Identify which cell holds the provided text, then report its [X, Y] central coordinate. 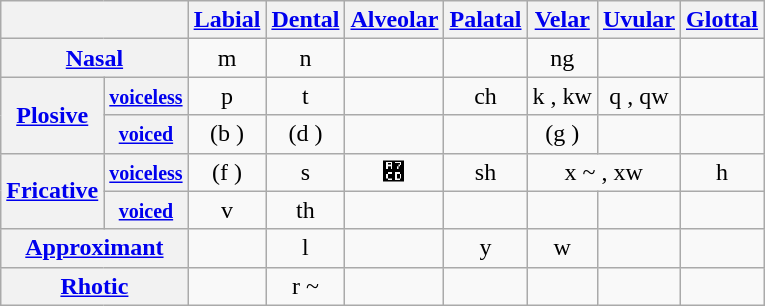
(d ) [306, 134]
Plosive [52, 115]
Glottal [722, 20]
(f ) [227, 172]
ch [486, 96]
w [562, 248]
x ~ , xw [604, 172]
t [306, 96]
ng [562, 58]
Approximant [94, 248]
Velar [562, 20]
l [306, 248]
k , kw [562, 96]
(b ) [227, 134]
Alveolar [394, 20]
r ~ [306, 286]
Uvular [638, 20]
Dental [306, 20]
Fricative [52, 191]
s [306, 172]
n [306, 58]
Labial [227, 20]
p [227, 96]
Nasal [94, 58]
v [227, 210]
m [227, 58]
q , qw [638, 96]
Palatal [486, 20]
Rhotic [94, 286]
ꟍ [394, 172]
th [306, 210]
(g ) [562, 134]
y [486, 248]
sh [486, 172]
h [722, 172]
